Capture the cell that displays the provided text and extract its (x, y) central coordinate. 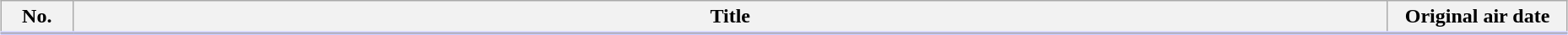
Title (731, 17)
No. (37, 17)
Original air date (1478, 17)
